Detect which cell encompasses the target text, then output its [x, y] center coordinate. 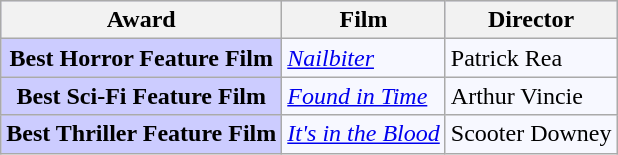
Award [142, 20]
Best Horror Feature Film [142, 58]
Best Thriller Feature Film [142, 134]
Scooter Downey [531, 134]
Found in Time [364, 96]
Best Sci-Fi Feature Film [142, 96]
Director [531, 20]
Film [364, 20]
Nailbiter [364, 58]
Arthur Vincie [531, 96]
It's in the Blood [364, 134]
Patrick Rea [531, 58]
